Scan for the cell matching the given text and deliver its (X, Y) coordinate at center. 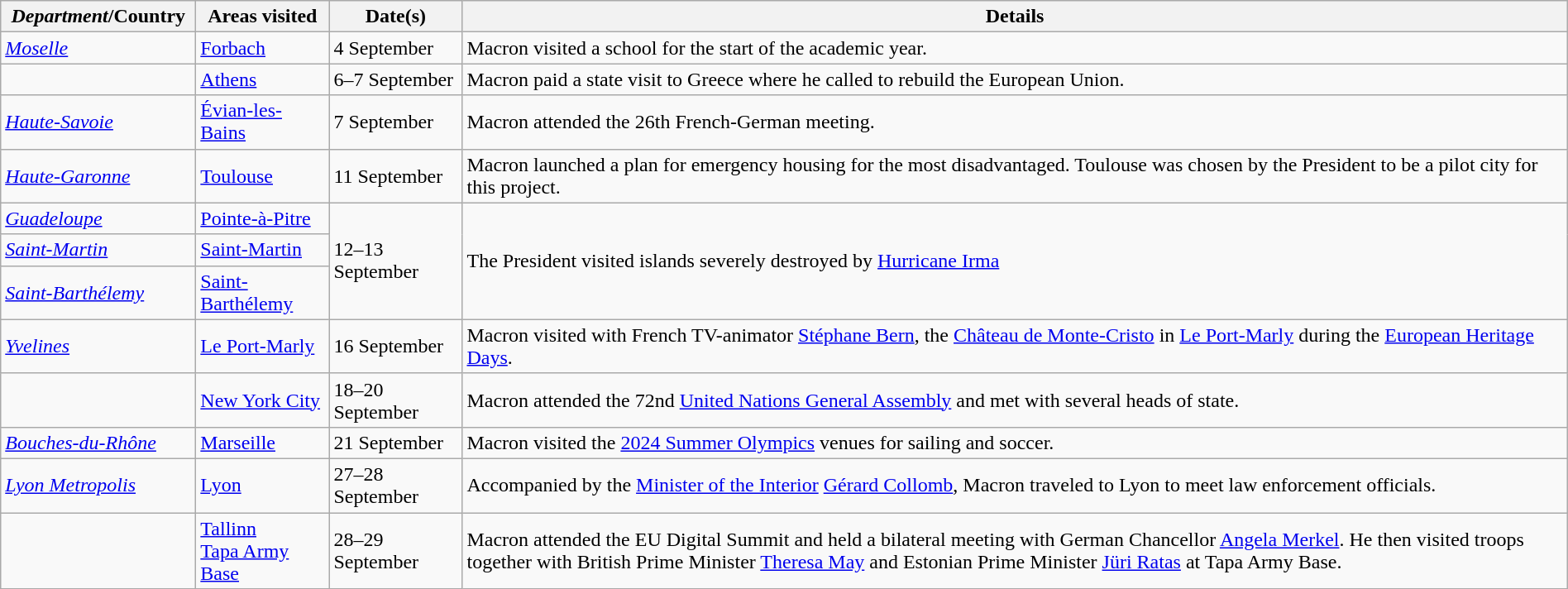
Lyon (263, 485)
Évian-les-Bains (263, 122)
Macron paid a state visit to Greece where he called to rebuild the European Union. (1015, 79)
Macron visited the 2024 Summer Olympics venues for sailing and soccer. (1015, 443)
28–29 September (395, 551)
Date(s) (395, 17)
New York City (263, 400)
Marseille (263, 443)
21 September (395, 443)
The President visited islands severely destroyed by Hurricane Irma (1015, 261)
Yvelines (98, 346)
Accompanied by the Minister of the Interior Gérard Collomb, Macron traveled to Lyon to meet law enforcement officials. (1015, 485)
Department/Country (98, 17)
4 September (395, 48)
Details (1015, 17)
Moselle (98, 48)
6–7 September (395, 79)
Forbach (263, 48)
Macron visited a school for the start of the academic year. (1015, 48)
Guadeloupe (98, 218)
7 September (395, 122)
Macron attended the 72nd United Nations General Assembly and met with several heads of state. (1015, 400)
Bouches-du-Rhône (98, 443)
Le Port-Marly (263, 346)
Haute-Savoie (98, 122)
11 September (395, 175)
Lyon Metropolis (98, 485)
Macron attended the 26th French-German meeting. (1015, 122)
Macron launched a plan for emergency housing for the most disadvantaged. Toulouse was chosen by the President to be a pilot city for this project. (1015, 175)
16 September (395, 346)
Pointe-à-Pitre (263, 218)
Areas visited (263, 17)
Macron visited with French TV-animator Stéphane Bern, the Château de Monte-Cristo in Le Port-Marly during the European Heritage Days. (1015, 346)
Haute-Garonne (98, 175)
27–28 September (395, 485)
18–20 September (395, 400)
Toulouse (263, 175)
TallinnTapa Army Base (263, 551)
12–13 September (395, 261)
Athens (263, 79)
